For the text-containing cell, return its midpoint in (x, y) coordinate format. 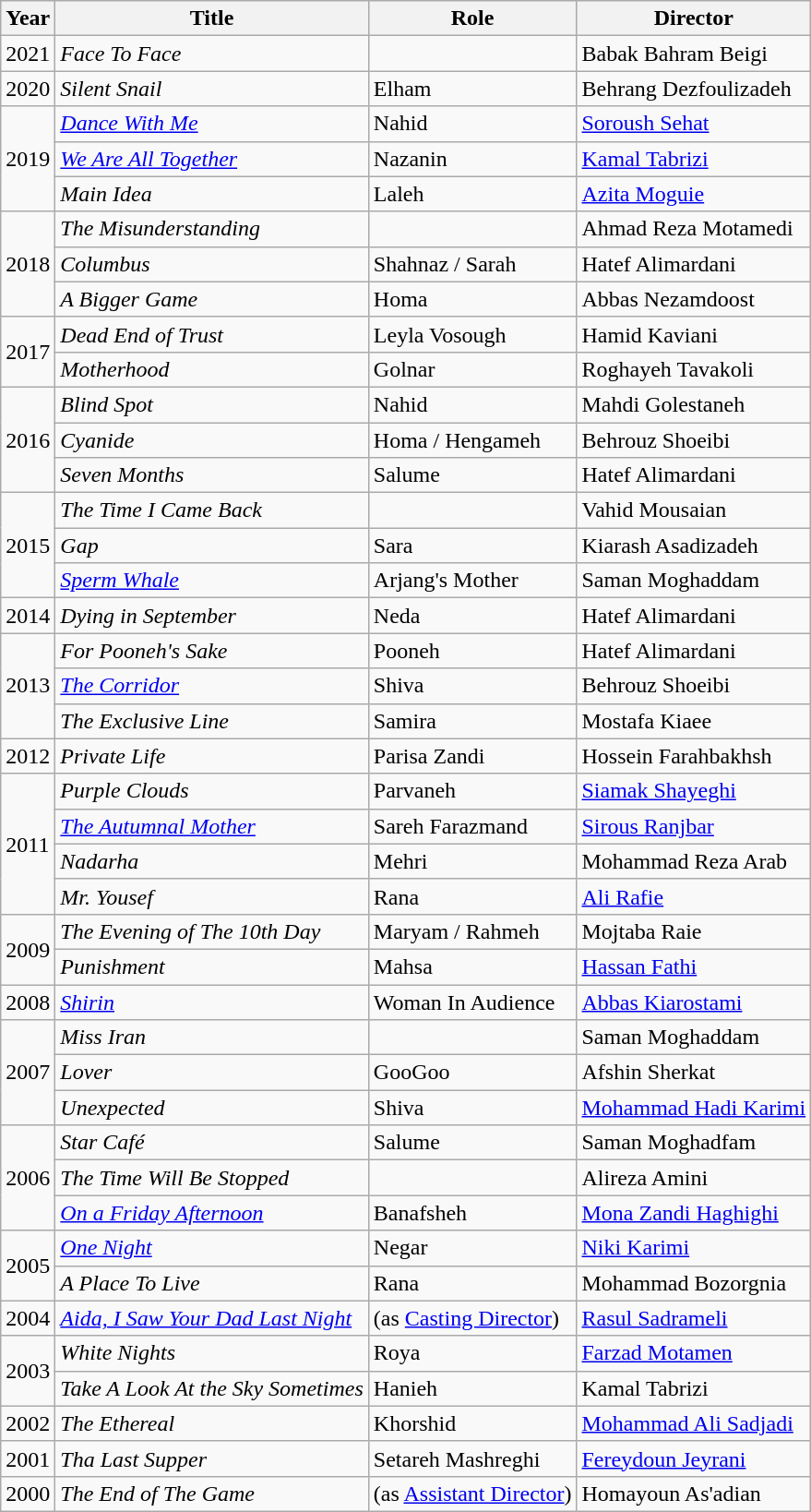
Dead End of Trust (212, 334)
Punishment (212, 966)
Tha Last Supper (212, 1458)
Niki Karimi (694, 1248)
A Place To Live (212, 1283)
Blind Spot (212, 404)
Vahid Mousaian (694, 510)
Roya (472, 1353)
2003 (28, 1371)
Purple Clouds (212, 791)
The Misunderstanding (212, 229)
Director (694, 18)
Woman In Audience (472, 1002)
2014 (28, 616)
Ahmad Reza Motamedi (694, 229)
The Time Will Be Stopped (212, 1178)
Mahsa (472, 966)
Farzad Motamen (694, 1353)
GooGoo (472, 1073)
A Bigger Game (212, 299)
Samira (472, 721)
Khorshid (472, 1423)
Motherhood (212, 369)
(as Casting Director) (472, 1318)
Face To Face (212, 54)
2015 (28, 546)
Star Café (212, 1143)
Seven Months (212, 475)
2000 (28, 1494)
Main Idea (212, 194)
Shirin (212, 1002)
Arjang's Mother (472, 581)
2020 (28, 89)
Sareh Farazmand (472, 826)
The Corridor (212, 686)
Silent Snail (212, 89)
Golnar (472, 369)
Mehri (472, 861)
Take A Look At the Sky Sometimes (212, 1388)
The End of The Game (212, 1494)
Alireza Amini (694, 1178)
Laleh (472, 194)
Year (28, 18)
2001 (28, 1458)
Pooneh (472, 651)
Roghayeh Tavakoli (694, 369)
The Evening of The 10th Day (212, 931)
Setareh Mashreghi (472, 1458)
Dance With Me (212, 124)
2006 (28, 1178)
2008 (28, 1002)
(as Assistant Director) (472, 1494)
2011 (28, 844)
Mona Zandi Haghighi (694, 1213)
Parisa Zandi (472, 756)
2004 (28, 1318)
Mohammad Reza Arab (694, 861)
The Time I Came Back (212, 510)
One Night (212, 1248)
Sara (472, 546)
Shahnaz / Sarah (472, 264)
Sirous Ranjbar (694, 826)
2013 (28, 686)
Babak Bahram Beigi (694, 54)
Lover (212, 1073)
Columbus (212, 264)
Miss Iran (212, 1038)
Leyla Vosough (472, 334)
The Exclusive Line (212, 721)
Kiarash Asadizadeh (694, 546)
Banafsheh (472, 1213)
Cyanide (212, 440)
2012 (28, 756)
Homayoun As'adian (694, 1494)
The Autumnal Mother (212, 826)
Mohammad Hadi Karimi (694, 1108)
Hanieh (472, 1388)
Dying in September (212, 616)
On a Friday Afternoon (212, 1213)
Private Life (212, 756)
White Nights (212, 1353)
The Ethereal (212, 1423)
Sperm Whale (212, 581)
Azita Moguie (694, 194)
Hossein Farahbakhsh (694, 756)
2021 (28, 54)
2007 (28, 1073)
Neda (472, 616)
For Pooneh's Sake (212, 651)
Nadarha (212, 861)
2019 (28, 159)
2009 (28, 949)
Aida, I Saw Your Dad Last Night (212, 1318)
Negar (472, 1248)
Homa / Hengameh (472, 440)
Unexpected (212, 1108)
Saman Moghadfam (694, 1143)
2002 (28, 1423)
Afshin Sherkat (694, 1073)
Elham (472, 89)
Hassan Fathi (694, 966)
Behrang Dezfoulizadeh (694, 89)
Mostafa Kiaee (694, 721)
Mahdi Golestaneh (694, 404)
2017 (28, 352)
We Are All Together (212, 159)
Rasul Sadrameli (694, 1318)
Hamid Kaviani (694, 334)
Ali Rafie (694, 896)
Abbas Nezamdoost (694, 299)
2016 (28, 439)
Parvaneh (472, 791)
Fereydoun Jeyrani (694, 1458)
Role (472, 18)
Title (212, 18)
Mojtaba Raie (694, 931)
Maryam / Rahmeh (472, 931)
Soroush Sehat (694, 124)
Gap (212, 546)
Homa (472, 299)
Mr. Yousef (212, 896)
Abbas Kiarostami (694, 1002)
2018 (28, 264)
Siamak Shayeghi (694, 791)
2005 (28, 1266)
Mohammad Bozorgnia (694, 1283)
Nazanin (472, 159)
Mohammad Ali Sadjadi (694, 1423)
